Identify which cell holds the provided text, then report its (X, Y) central coordinate. 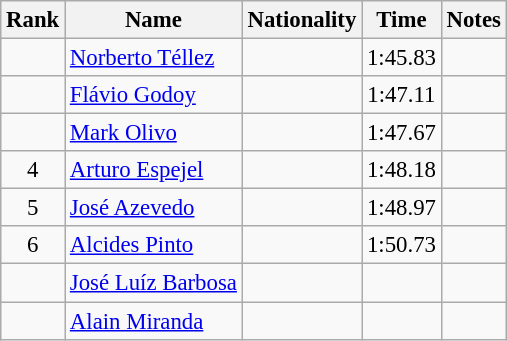
Flávio Godoy (154, 95)
José Azevedo (154, 208)
Name (154, 20)
Alain Miranda (154, 321)
1:50.73 (402, 245)
Notes (474, 20)
Arturo Espejel (154, 170)
Nationality (302, 20)
1:47.67 (402, 133)
1:45.83 (402, 58)
Alcides Pinto (154, 245)
Norberto Téllez (154, 58)
4 (33, 170)
1:48.97 (402, 208)
Rank (33, 20)
José Luíz Barbosa (154, 283)
Time (402, 20)
1:48.18 (402, 170)
1:47.11 (402, 95)
6 (33, 245)
Mark Olivo (154, 133)
5 (33, 208)
